Scan for the cell matching the given text and deliver its [x, y] coordinate at center. 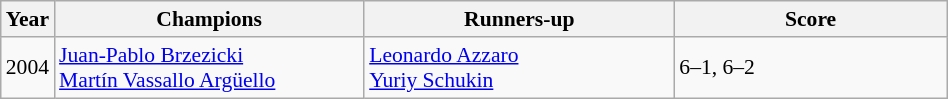
Leonardo Azzaro Yuriy Schukin [519, 68]
Year [28, 19]
2004 [28, 68]
Champions [209, 19]
6–1, 6–2 [810, 68]
Runners-up [519, 19]
Juan-Pablo Brzezicki Martín Vassallo Argüello [209, 68]
Score [810, 19]
